Return (X, Y) of the center of cell containing provided text 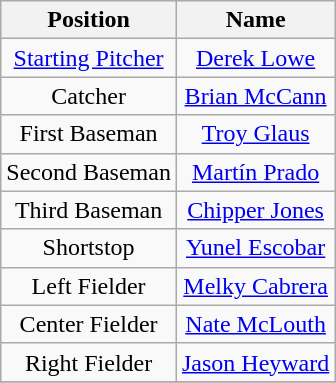
Melky Cabrera (255, 286)
First Baseman (89, 134)
Chipper Jones (255, 210)
Catcher (89, 96)
Martín Prado (255, 172)
Name (255, 20)
Yunel Escobar (255, 248)
Troy Glaus (255, 134)
Jason Heyward (255, 362)
Second Baseman (89, 172)
Center Fielder (89, 324)
Position (89, 20)
Brian McCann (255, 96)
Right Fielder (89, 362)
Third Baseman (89, 210)
Shortstop (89, 248)
Starting Pitcher (89, 58)
Left Fielder (89, 286)
Derek Lowe (255, 58)
Nate McLouth (255, 324)
